Capture the cell that displays the provided text and extract its [X, Y] central coordinate. 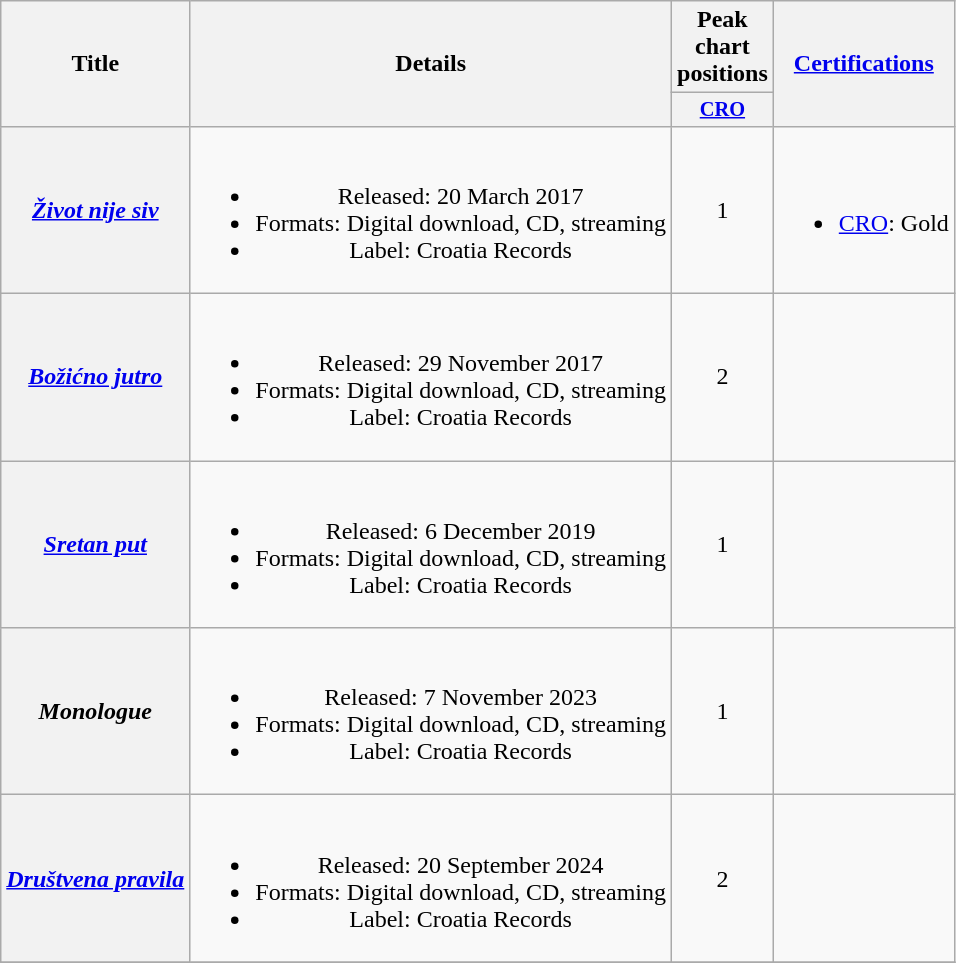
Peak chart positions [723, 47]
Život nije siv [96, 210]
Released: 29 November 2017Formats: Digital download, CD, streamingLabel: Croatia Records [431, 378]
Certifications [864, 64]
Released: 20 September 2024Formats: Digital download, CD, streamingLabel: Croatia Records [431, 878]
Released: 7 November 2023Formats: Digital download, CD, streamingLabel: Croatia Records [431, 712]
Društvena pravila [96, 878]
CRO: Gold [864, 210]
CRO [723, 110]
Božićno jutro [96, 378]
Released: 20 March 2017Formats: Digital download, CD, streamingLabel: Croatia Records [431, 210]
Monologue [96, 712]
Details [431, 64]
Title [96, 64]
Released: 6 December 2019Formats: Digital download, CD, streamingLabel: Croatia Records [431, 544]
Sretan put [96, 544]
